Determine the [x, y] coordinate at the center of the cell enclosing the given text.  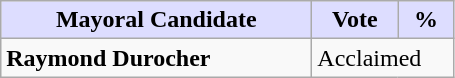
Acclaimed [383, 58]
% [426, 20]
Mayoral Candidate [156, 20]
Vote [355, 20]
Raymond Durocher [156, 58]
